Return the [x, y] coordinate for the center point of the cell that contains the specified text.  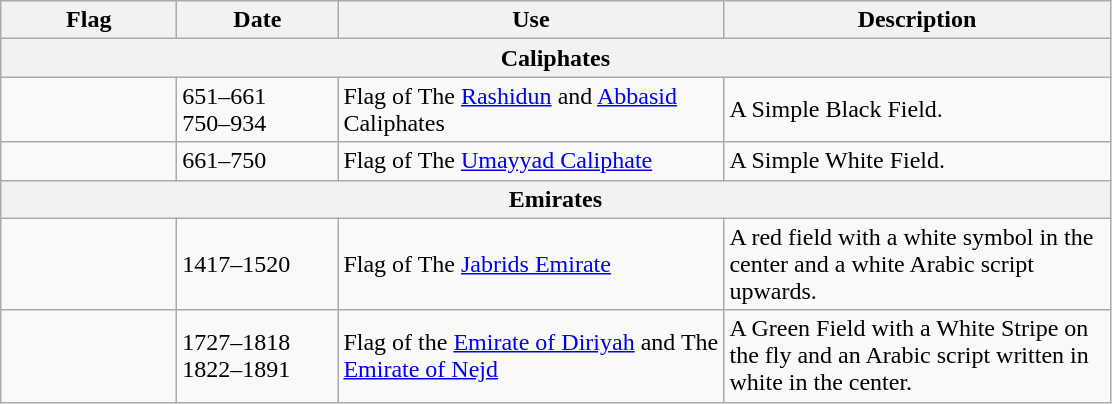
Description [917, 20]
A Simple Black Field. [917, 110]
A Simple White Field. [917, 161]
Flag of The Rashidun and Abbasid Caliphates [531, 110]
651–661750–934 [258, 110]
661–750 [258, 161]
Emirates [556, 199]
Flag of the Emirate of Diriyah and The Emirate of Nejd [531, 356]
Flag of The Umayyad Caliphate [531, 161]
Use [531, 20]
A red field with a white symbol in the center and a white Arabic script upwards. [917, 264]
A Green Field with a White Stripe on the fly and an Arabic script written in white in the center. [917, 356]
Flag of The Jabrids Emirate [531, 264]
Date [258, 20]
1727–18181822–1891 [258, 356]
1417–1520 [258, 264]
Flag [89, 20]
Caliphates [556, 58]
